Identify which cell holds the provided text, then report its [X, Y] central coordinate. 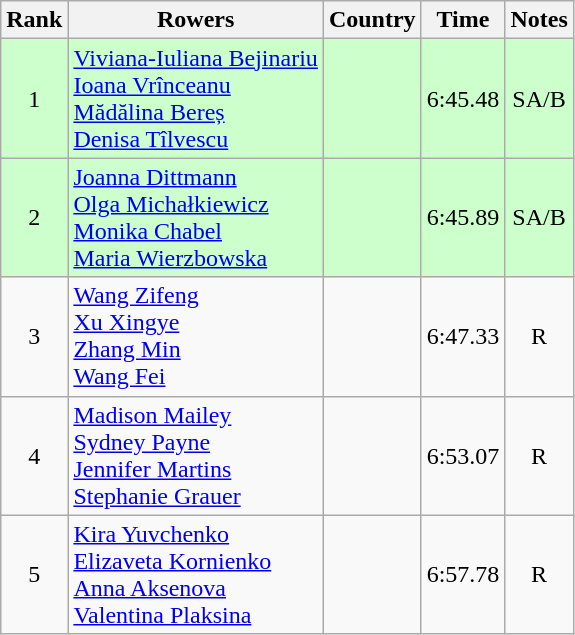
Kira YuvchenkoElizaveta KornienkoAnna AksenovaValentina Plaksina [196, 574]
2 [34, 218]
4 [34, 456]
Country [372, 20]
6:53.07 [463, 456]
6:45.89 [463, 218]
Viviana-Iuliana BejinariuIoana VrînceanuMădălina BereșDenisa Tîlvescu [196, 98]
Madison MaileySydney PayneJennifer MartinsStephanie Grauer [196, 456]
Joanna DittmannOlga MichałkiewiczMonika ChabelMaria Wierzbowska [196, 218]
Notes [539, 20]
1 [34, 98]
6:47.33 [463, 336]
5 [34, 574]
Time [463, 20]
3 [34, 336]
6:45.48 [463, 98]
Wang ZifengXu XingyeZhang MinWang Fei [196, 336]
Rowers [196, 20]
6:57.78 [463, 574]
Rank [34, 20]
